From the cell containing the given text, extract its center point as (x, y) coordinate. 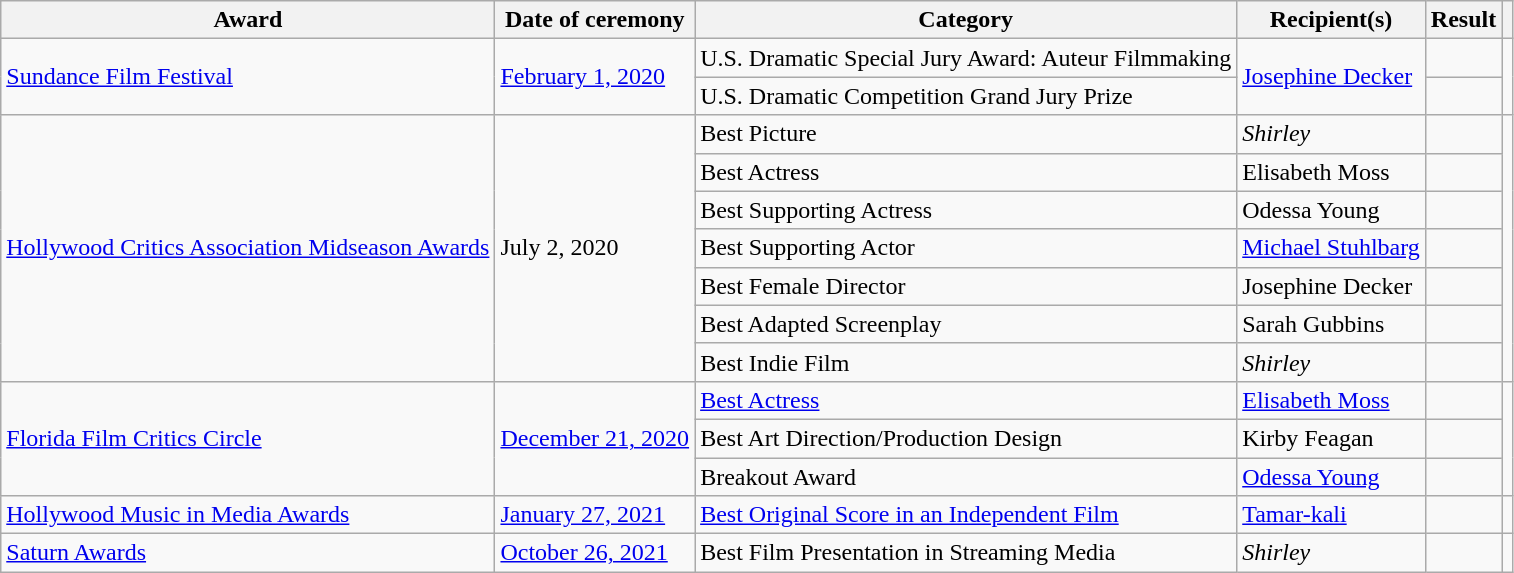
October 26, 2021 (595, 553)
Florida Film Critics Circle (248, 438)
Sundance Film Festival (248, 77)
Tamar-kali (1332, 515)
Sarah Gubbins (1332, 324)
Best Film Presentation in Streaming Media (966, 553)
Best Supporting Actor (966, 248)
Best Adapted Screenplay (966, 324)
Best Female Director (966, 286)
Category (966, 20)
Best Original Score in an Independent Film (966, 515)
Best Art Direction/Production Design (966, 438)
Best Picture (966, 134)
Saturn Awards (248, 553)
July 2, 2020 (595, 248)
Recipient(s) (1332, 20)
U.S. Dramatic Special Jury Award: Auteur Filmmaking (966, 58)
Best Supporting Actress (966, 210)
Award (248, 20)
Date of ceremony (595, 20)
Hollywood Music in Media Awards (248, 515)
Best Indie Film (966, 362)
Breakout Award (966, 477)
Hollywood Critics Association Midseason Awards (248, 248)
January 27, 2021 (595, 515)
February 1, 2020 (595, 77)
Kirby Feagan (1332, 438)
December 21, 2020 (595, 438)
Result (1463, 20)
U.S. Dramatic Competition Grand Jury Prize (966, 96)
Michael Stuhlbarg (1332, 248)
